Find where the given text appears and provide that cell's center as [X, Y] coordinate. 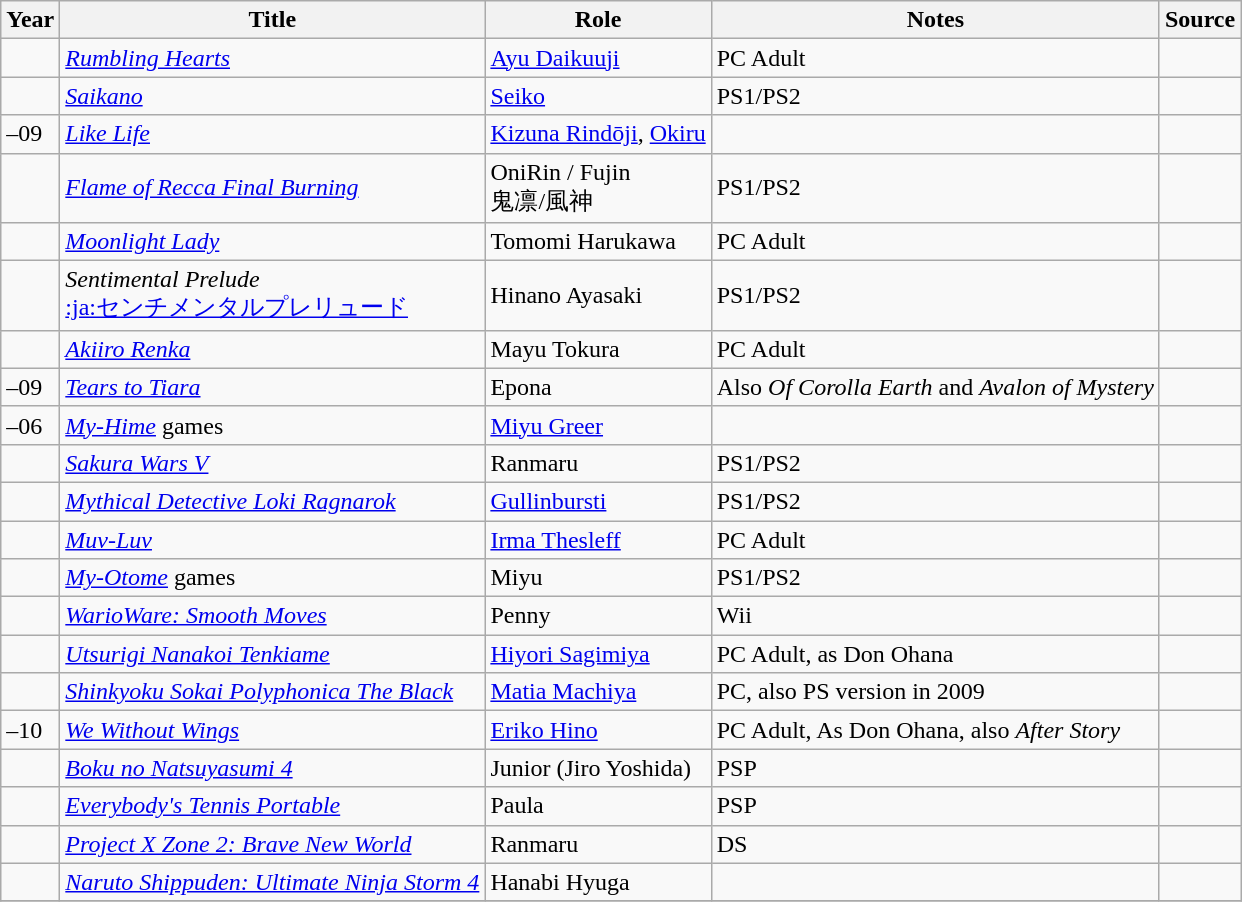
Wii [935, 616]
Utsurigi Nanakoi Tenkiame [272, 654]
Sakura Wars V [272, 463]
PC, also PS version in 2009 [935, 692]
DS [935, 844]
Mayu Tokura [598, 349]
Hinano Ayasaki [598, 296]
Project X Zone 2: Brave New World [272, 844]
My-Hime games [272, 425]
Seiko [598, 96]
Hiyori Sagimiya [598, 654]
Eriko Hino [598, 730]
PC Adult, As Don Ohana, also After Story [935, 730]
Akiiro Renka [272, 349]
PC Adult, as Don Ohana [935, 654]
Year [30, 20]
Penny [598, 616]
Gullinbursti [598, 501]
Tomomi Harukawa [598, 242]
Boku no Natsuyasumi 4 [272, 768]
Tears to Tiara [272, 387]
Source [1200, 20]
My-Otome games [272, 578]
Paula [598, 806]
Role [598, 20]
Shinkyoku Sokai Polyphonica The Black [272, 692]
–06 [30, 425]
WarioWare: Smooth Moves [272, 616]
Ayu Daikuuji [598, 58]
Title [272, 20]
Also Of Corolla Earth and Avalon of Mystery [935, 387]
Saikano [272, 96]
Irma Thesleff [598, 539]
Sentimental Prelude:ja:センチメンタルプレリュード [272, 296]
Kizuna Rindōji, Okiru [598, 134]
Everybody's Tennis Portable [272, 806]
Junior (Jiro Yoshida) [598, 768]
Rumbling Hearts [272, 58]
Matia Machiya [598, 692]
Miyu Greer [598, 425]
Like Life [272, 134]
Mythical Detective Loki Ragnarok [272, 501]
Moonlight Lady [272, 242]
OniRin / Fujin鬼凛/風神 [598, 188]
Naruto Shippuden: Ultimate Ninja Storm 4 [272, 882]
–10 [30, 730]
We Without Wings [272, 730]
Flame of Recca Final Burning [272, 188]
Epona [598, 387]
Hanabi Hyuga [598, 882]
Notes [935, 20]
Muv-Luv [272, 539]
Miyu [598, 578]
